Capture the cell that displays the provided text and extract its [x, y] central coordinate. 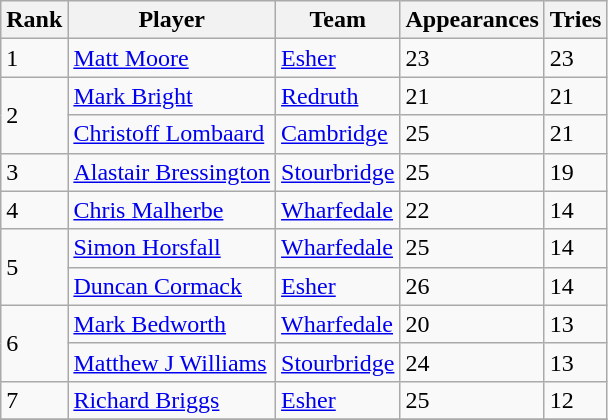
Redruth [338, 96]
Christoff Lombaard [172, 134]
Alastair Bressington [172, 172]
5 [34, 267]
Player [172, 20]
26 [472, 286]
Appearances [472, 20]
19 [576, 172]
20 [472, 324]
Simon Horsfall [172, 248]
1 [34, 58]
Duncan Cormack [172, 286]
7 [34, 400]
Mark Bedworth [172, 324]
Team [338, 20]
Chris Malherbe [172, 210]
Matthew J Williams [172, 362]
Richard Briggs [172, 400]
2 [34, 115]
Mark Bright [172, 96]
Matt Moore [172, 58]
Rank [34, 20]
Cambridge [338, 134]
4 [34, 210]
12 [576, 400]
6 [34, 343]
24 [472, 362]
3 [34, 172]
22 [472, 210]
Tries [576, 20]
